Search for the cell housing the specified text and yield its [x, y] center coordinate. 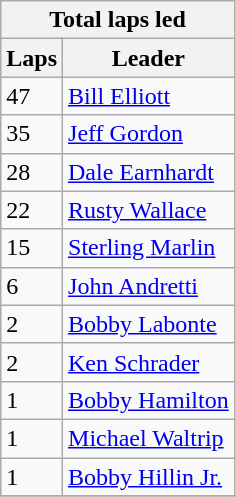
Bobby Labonte [149, 324]
35 [32, 134]
Rusty Wallace [149, 210]
22 [32, 210]
Laps [32, 58]
John Andretti [149, 286]
Sterling Marlin [149, 248]
Ken Schrader [149, 362]
28 [32, 172]
Dale Earnhardt [149, 172]
Michael Waltrip [149, 438]
Bobby Hillin Jr. [149, 477]
15 [32, 248]
Jeff Gordon [149, 134]
Bobby Hamilton [149, 400]
Total laps led [118, 20]
Bill Elliott [149, 96]
Leader [149, 58]
47 [32, 96]
6 [32, 286]
